Return [x, y] of the center of cell containing provided text 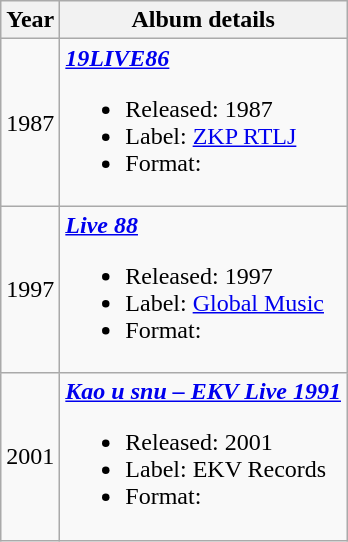
2001 [30, 456]
1997 [30, 290]
Album details [204, 20]
1987 [30, 122]
19LIVE86Released: 1987Label: ZKP RTLJFormat: [204, 122]
Year [30, 20]
Live 88Released: 1997Label: Global MusicFormat: [204, 290]
Kao u snu – EKV Live 1991Released: 2001Label: EKV RecordsFormat: [204, 456]
